Search for the cell housing the specified text and yield its [x, y] center coordinate. 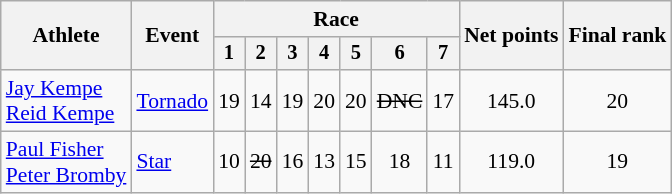
2 [261, 54]
16 [293, 162]
3 [293, 54]
DNC [400, 100]
145.0 [511, 100]
Jay Kempe Reid Kempe [66, 100]
5 [356, 54]
Star [172, 162]
1 [229, 54]
Race [336, 19]
119.0 [511, 162]
Athlete [66, 36]
7 [443, 54]
15 [356, 162]
Final rank [617, 36]
6 [400, 54]
Event [172, 36]
Paul FisherPeter Bromby [66, 162]
17 [443, 100]
11 [443, 162]
Tornado [172, 100]
Net points [511, 36]
13 [324, 162]
18 [400, 162]
14 [261, 100]
10 [229, 162]
4 [324, 54]
